Capture the cell that displays the provided text and extract its [X, Y] central coordinate. 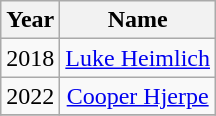
2018 [30, 58]
Luke Heimlich [138, 58]
Cooper Hjerpe [138, 96]
Year [30, 20]
2022 [30, 96]
Name [138, 20]
